Capture the cell that displays the provided text and extract its (X, Y) central coordinate. 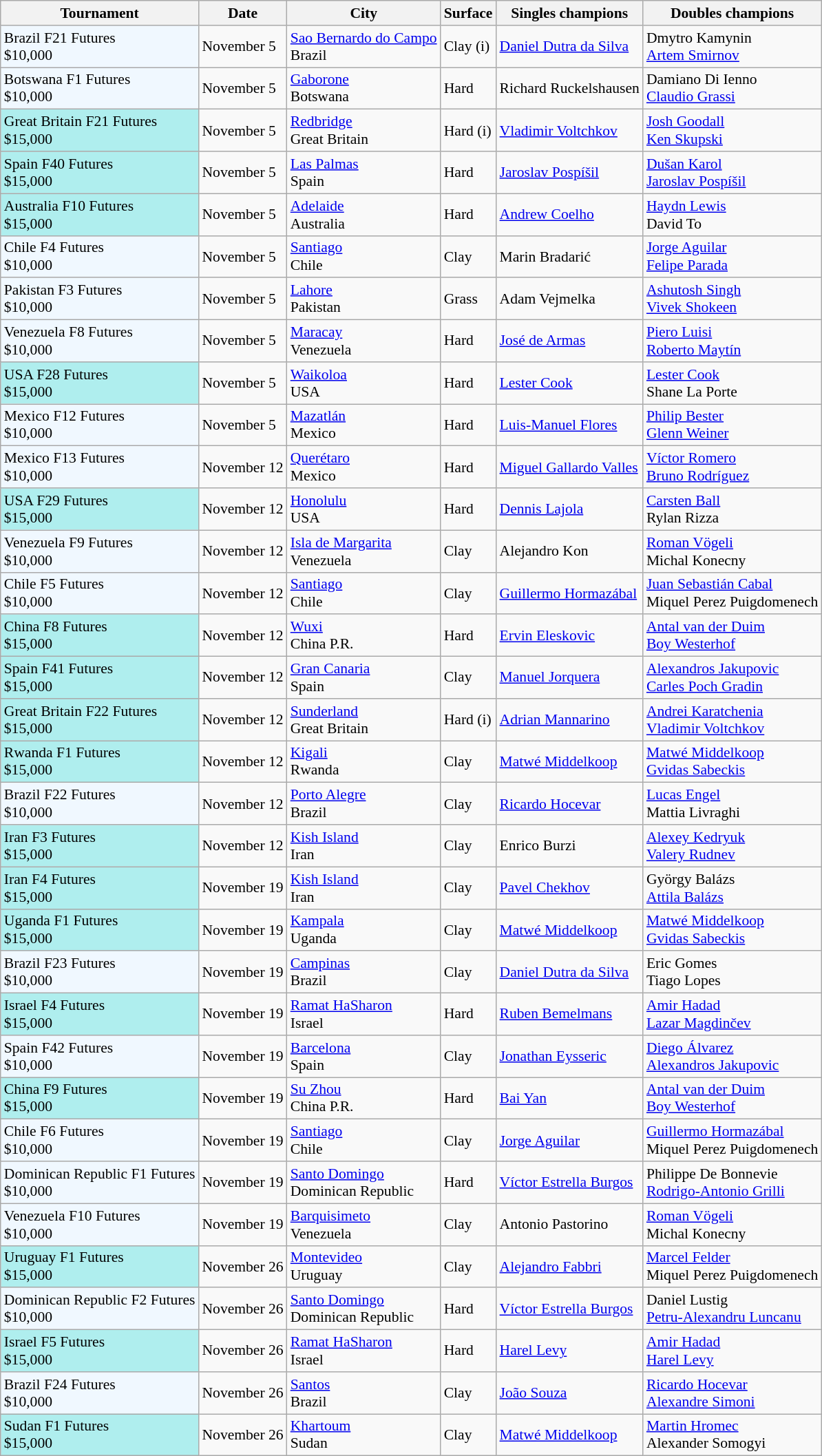
MontevideoUruguay (363, 1267)
Diego Álvarez Alexandros Jakupovic (733, 1056)
China F9 Futures$15,000 (100, 1099)
Doubles champions (733, 13)
LahorePakistan (363, 299)
Chile F5 Futures$10,000 (100, 593)
Date (242, 13)
QuerétaroMexico (363, 467)
Dominican Republic F1 Futures$10,000 (100, 1183)
Antonio Pastorino (570, 1224)
Brazil F22 Futures$10,000 (100, 804)
China F8 Futures$15,000 (100, 636)
Ashutosh Singh Vivek Shokeen (733, 299)
José de Armas (570, 341)
Singles champions (570, 13)
HonoluluUSA (363, 509)
Jorge Aguilar Felipe Parada (733, 256)
Alexey Kedryuk Valery Rudnev (733, 845)
WaikoloaUSA (363, 383)
Porto AlegreBrazil (363, 804)
SantosBrazil (363, 1393)
Israel F5 Futures$15,000 (100, 1351)
Vladimir Voltchkov (570, 131)
Isla de MargaritaVenezuela (363, 551)
Israel F4 Futures$15,000 (100, 1015)
Dušan Karol Jaroslav Pospíšil (733, 172)
USA F28 Futures$15,000 (100, 383)
Venezuela F10 Futures$10,000 (100, 1224)
Alejandro Fabbri (570, 1267)
KampalaUganda (363, 929)
Juan Sebastián Cabal Miquel Perez Puigdomenech (733, 593)
Eric Gomes Tiago Lopes (733, 972)
Pakistan F3 Futures$10,000 (100, 299)
Daniel Lustig Petru-Alexandru Luncanu (733, 1309)
BarquisimetoVenezuela (363, 1224)
Mexico F13 Futures$10,000 (100, 467)
Amir Hadad Lazar Magdinčev (733, 1015)
AdelaideAustralia (363, 215)
Uganda F1 Futures$15,000 (100, 929)
Bai Yan (570, 1099)
Gran CanariaSpain (363, 677)
Clay (i) (468, 47)
Spain F42 Futures$10,000 (100, 1056)
Philippe De Bonnevie Rodrigo-Antonio Grilli (733, 1183)
György Balázs Attila Balázs (733, 888)
Brazil F21 Futures$10,000 (100, 47)
Chile F4 Futures$10,000 (100, 256)
Botswana F1 Futures$10,000 (100, 88)
Pavel Chekhov (570, 888)
Damiano Di Ienno Claudio Grassi (733, 88)
KhartoumSudan (363, 1435)
Su ZhouChina P.R. (363, 1099)
Ricardo Hocevar (570, 804)
Alejandro Kon (570, 551)
Harel Levy (570, 1351)
João Souza (570, 1393)
Iran F4 Futures$15,000 (100, 888)
Miguel Gallardo Valles (570, 467)
Australia F10 Futures$15,000 (100, 215)
Marin Bradarić (570, 256)
Guillermo Hormazábal (570, 593)
Dominican Republic F2 Futures$10,000 (100, 1309)
Jaroslav Pospíšil (570, 172)
Philip Bester Glenn Weiner (733, 425)
CampinasBrazil (363, 972)
Adrian Mannarino (570, 720)
Chile F6 Futures$10,000 (100, 1140)
Sao Bernardo do CampoBrazil (363, 47)
Brazil F23 Futures$10,000 (100, 972)
Marcel Felder Miquel Perez Puigdomenech (733, 1267)
Grass (468, 299)
Spain F41 Futures$15,000 (100, 677)
Ruben Bemelmans (570, 1015)
Lester Cook (570, 383)
BarcelonaSpain (363, 1056)
MaracayVenezuela (363, 341)
Ricardo Hocevar Alexandre Simoni (733, 1393)
Adam Vejmelka (570, 299)
Surface (468, 13)
City (363, 13)
Great Britain F22 Futures$15,000 (100, 720)
Iran F3 Futures$15,000 (100, 845)
Venezuela F9 Futures$10,000 (100, 551)
Richard Ruckelshausen (570, 88)
Dennis Lajola (570, 509)
SunderlandGreat Britain (363, 720)
Uruguay F1 Futures$15,000 (100, 1267)
Lester Cook Shane La Porte (733, 383)
Brazil F24 Futures$10,000 (100, 1393)
GaboroneBotswana (363, 88)
Carsten Ball Rylan Rizza (733, 509)
Jorge Aguilar (570, 1140)
Andrew Coelho (570, 215)
Alexandros Jakupovic Carles Poch Gradin (733, 677)
Víctor Romero Bruno Rodríguez (733, 467)
USA F29 Futures$15,000 (100, 509)
KigaliRwanda (363, 761)
Piero Luisi Roberto Maytín (733, 341)
Rwanda F1 Futures$15,000 (100, 761)
Sudan F1 Futures$15,000 (100, 1435)
Josh Goodall Ken Skupski (733, 131)
Venezuela F8 Futures$10,000 (100, 341)
WuxiChina P.R. (363, 636)
Spain F40 Futures$15,000 (100, 172)
Ervin Eleskovic (570, 636)
RedbridgeGreat Britain (363, 131)
Manuel Jorquera (570, 677)
Great Britain F21 Futures$15,000 (100, 131)
Dmytro Kamynin Artem Smirnov (733, 47)
Guillermo Hormazábal Miquel Perez Puigdomenech (733, 1140)
Amir Hadad Harel Levy (733, 1351)
Haydn Lewis David To (733, 215)
Mexico F12 Futures$10,000 (100, 425)
Jonathan Eysseric (570, 1056)
Tournament (100, 13)
Enrico Burzi (570, 845)
Martin Hromec Alexander Somogyi (733, 1435)
Lucas Engel Mattia Livraghi (733, 804)
Las PalmasSpain (363, 172)
Andrei Karatchenia Vladimir Voltchkov (733, 720)
Luis-Manuel Flores (570, 425)
MazatlánMexico (363, 425)
